Return the (X, Y) coordinate for the center point of the cell that contains the specified text.  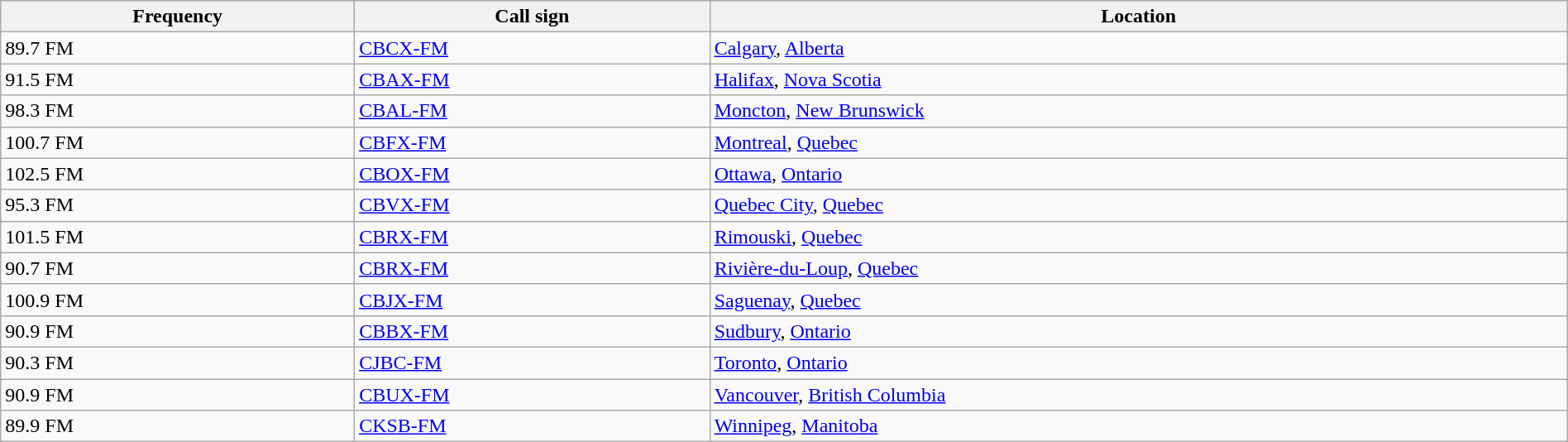
Frequency (178, 17)
Saguenay, Quebec (1138, 300)
Call sign (533, 17)
101.5 FM (178, 237)
Montreal, Quebec (1138, 142)
89.7 FM (178, 48)
CBBX-FM (533, 331)
CBVX-FM (533, 205)
95.3 FM (178, 205)
Location (1138, 17)
Vancouver, British Columbia (1138, 395)
CJBC-FM (533, 363)
CBAL-FM (533, 111)
102.5 FM (178, 174)
89.9 FM (178, 426)
98.3 FM (178, 111)
Quebec City, Quebec (1138, 205)
CBJX-FM (533, 300)
90.7 FM (178, 268)
Halifax, Nova Scotia (1138, 79)
Moncton, New Brunswick (1138, 111)
CBCX-FM (533, 48)
100.7 FM (178, 142)
CKSB-FM (533, 426)
Rivière-du-Loup, Quebec (1138, 268)
CBFX-FM (533, 142)
Ottawa, Ontario (1138, 174)
Rimouski, Quebec (1138, 237)
CBAX-FM (533, 79)
CBOX-FM (533, 174)
100.9 FM (178, 300)
90.3 FM (178, 363)
Toronto, Ontario (1138, 363)
Calgary, Alberta (1138, 48)
CBUX-FM (533, 395)
91.5 FM (178, 79)
Winnipeg, Manitoba (1138, 426)
Sudbury, Ontario (1138, 331)
